Locate the cell with the specified text and output its [x, y] center coordinate. 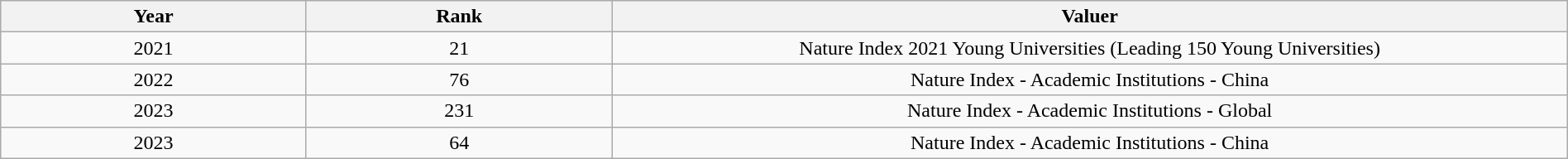
231 [459, 111]
Nature Index 2021 Young Universities (Leading 150 Young Universities) [1090, 48]
Rank [459, 17]
Year [154, 17]
2021 [154, 48]
21 [459, 48]
2022 [154, 79]
Valuer [1090, 17]
Nature Index - Academic Institutions - Global [1090, 111]
76 [459, 79]
64 [459, 142]
